Extract the (X, Y) coordinate from the center of the cell holding the provided text.  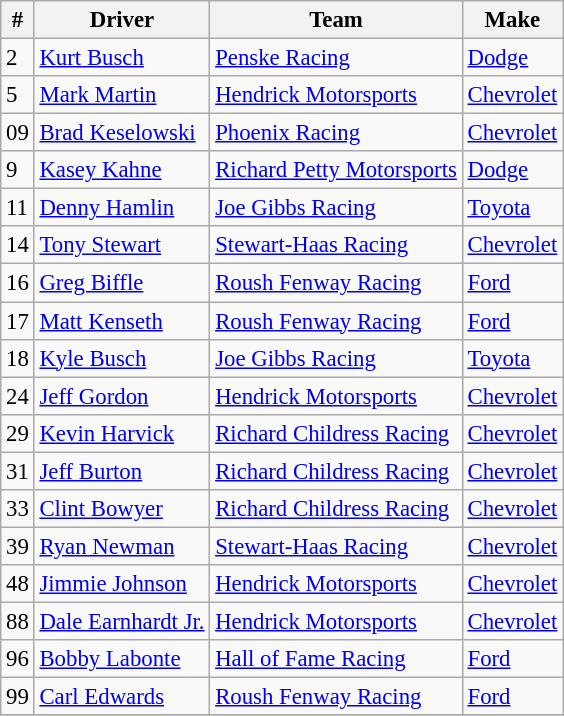
# (18, 20)
5 (18, 95)
17 (18, 321)
88 (18, 621)
29 (18, 433)
Ryan Newman (122, 546)
Matt Kenseth (122, 321)
Denny Hamlin (122, 208)
Kevin Harvick (122, 433)
31 (18, 471)
Carl Edwards (122, 697)
Bobby Labonte (122, 659)
18 (18, 358)
Make (512, 20)
48 (18, 584)
Kyle Busch (122, 358)
Dale Earnhardt Jr. (122, 621)
96 (18, 659)
Jimmie Johnson (122, 584)
2 (18, 58)
39 (18, 546)
Jeff Burton (122, 471)
Hall of Fame Racing (336, 659)
Driver (122, 20)
Team (336, 20)
Kasey Kahne (122, 170)
Penske Racing (336, 58)
9 (18, 170)
24 (18, 396)
Kurt Busch (122, 58)
09 (18, 133)
Brad Keselowski (122, 133)
Clint Bowyer (122, 509)
Phoenix Racing (336, 133)
Mark Martin (122, 95)
Richard Petty Motorsports (336, 170)
99 (18, 697)
11 (18, 208)
Greg Biffle (122, 283)
Tony Stewart (122, 245)
14 (18, 245)
Jeff Gordon (122, 396)
16 (18, 283)
33 (18, 509)
